Determine the [x, y] coordinate at the center of the cell enclosing the given text.  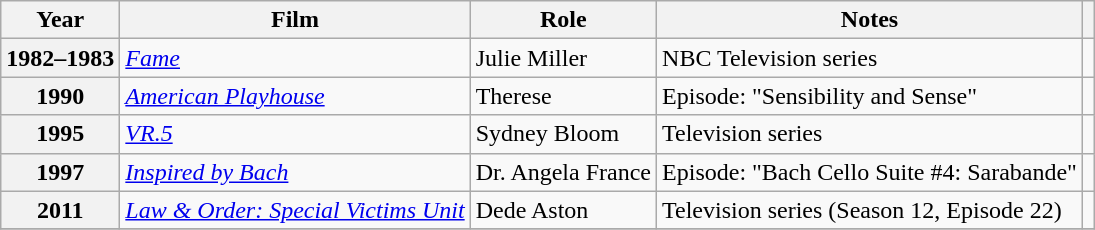
Therese [563, 96]
NBC Television series [870, 58]
Episode: "Sensibility and Sense" [870, 96]
American Playhouse [295, 96]
Law & Order: Special Victims Unit [295, 210]
2011 [60, 210]
1982–1983 [60, 58]
1990 [60, 96]
Julie Miller [563, 58]
Film [295, 20]
Inspired by Bach [295, 172]
Fame [295, 58]
VR.5 [295, 134]
1997 [60, 172]
Notes [870, 20]
Year [60, 20]
Dr. Angela France [563, 172]
Television series [870, 134]
Television series (Season 12, Episode 22) [870, 210]
1995 [60, 134]
Dede Aston [563, 210]
Role [563, 20]
Sydney Bloom [563, 134]
Episode: "Bach Cello Suite #4: Sarabande" [870, 172]
